Provide the [X, Y] coordinate of the cell's center where the given text is located.  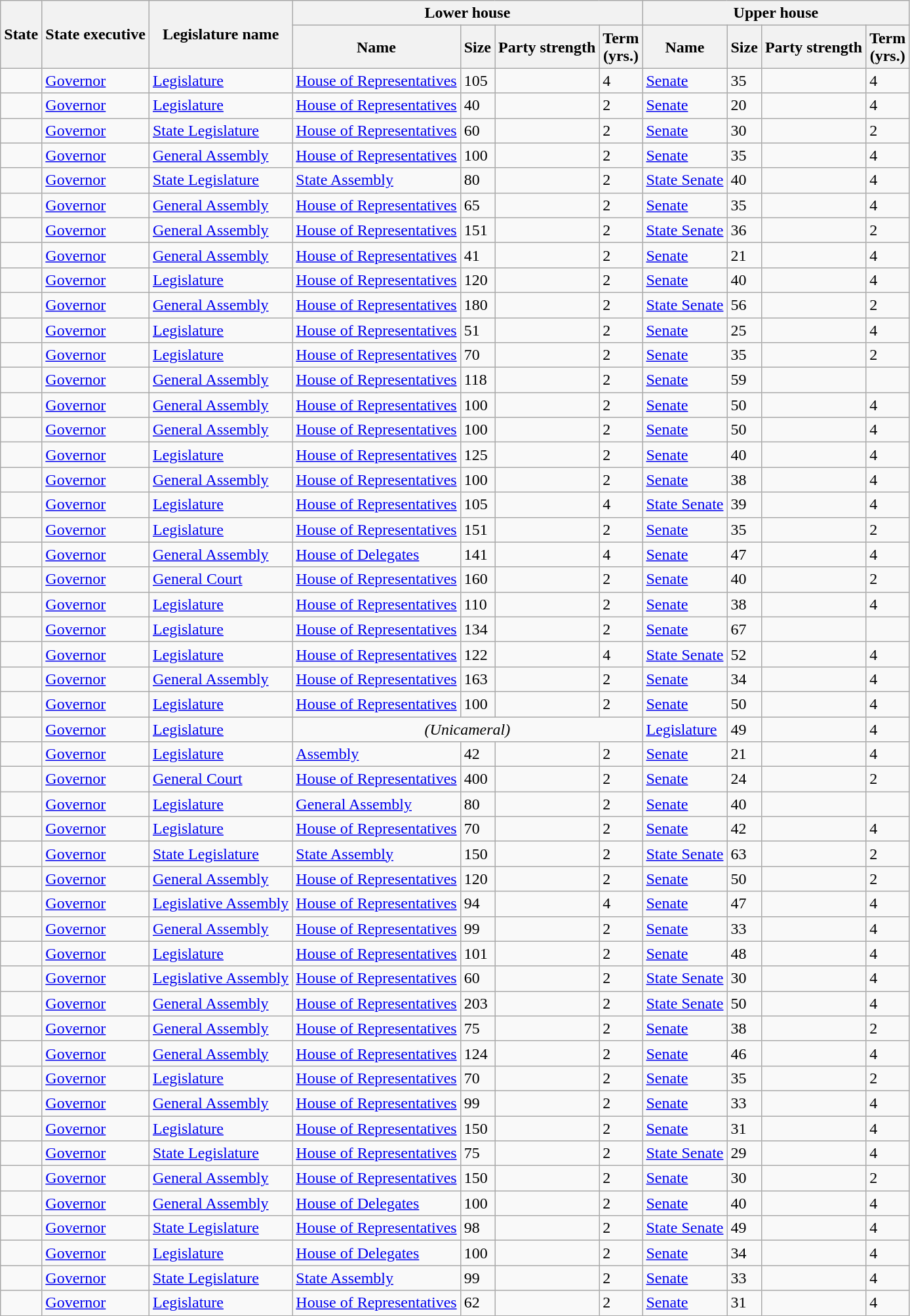
State executive [96, 34]
101 [477, 954]
46 [744, 1053]
29 [744, 1153]
36 [744, 230]
160 [477, 579]
141 [477, 554]
63 [744, 854]
48 [744, 954]
56 [744, 305]
39 [744, 505]
98 [477, 1228]
400 [477, 779]
124 [477, 1053]
Legislature name [220, 34]
State [21, 34]
59 [744, 380]
94 [477, 904]
Upper house [776, 13]
134 [477, 629]
67 [744, 629]
110 [477, 604]
24 [744, 779]
125 [477, 455]
Assembly [376, 754]
163 [477, 679]
180 [477, 305]
118 [477, 380]
25 [744, 330]
51 [477, 330]
20 [744, 106]
52 [744, 654]
Lower house [467, 13]
203 [477, 1003]
65 [477, 205]
122 [477, 654]
(Unicameral) [467, 729]
41 [477, 255]
62 [477, 1303]
